Identify which cell holds the provided text, then report its (X, Y) central coordinate. 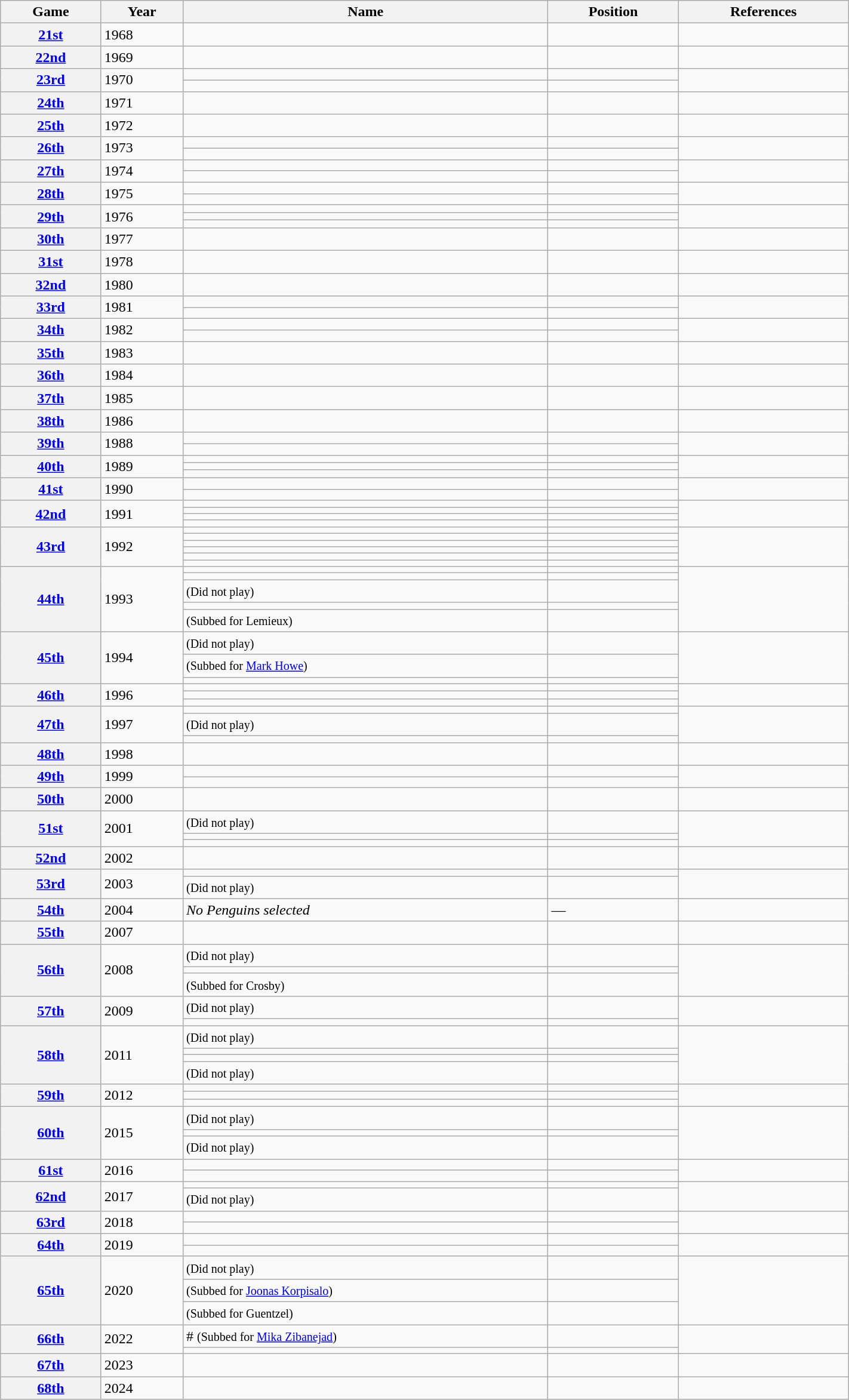
1982 (142, 330)
65th (51, 1290)
1998 (142, 754)
27th (51, 171)
1968 (142, 35)
References (763, 12)
33rd (51, 307)
2020 (142, 1290)
1984 (142, 376)
(Subbed for Joonas Korpisalo) (365, 1290)
52nd (51, 858)
2007 (142, 933)
2019 (142, 1245)
21st (51, 35)
2015 (142, 1133)
25th (51, 125)
2002 (142, 858)
1973 (142, 148)
1999 (142, 777)
Position (613, 12)
1985 (142, 398)
29th (51, 216)
63rd (51, 1222)
67th (51, 1365)
36th (51, 376)
1990 (142, 489)
Name (365, 12)
60th (51, 1133)
42nd (51, 513)
(Subbed for Crosby) (365, 984)
23rd (51, 80)
45th (51, 658)
2018 (142, 1222)
58th (51, 1055)
2022 (142, 1339)
1989 (142, 466)
57th (51, 1010)
38th (51, 421)
1988 (142, 444)
47th (51, 724)
55th (51, 933)
1994 (142, 658)
2011 (142, 1055)
2016 (142, 1170)
2024 (142, 1388)
46th (51, 695)
2003 (142, 884)
1971 (142, 103)
1993 (142, 599)
30th (51, 239)
40th (51, 466)
2001 (142, 829)
— (613, 910)
64th (51, 1245)
2017 (142, 1196)
49th (51, 777)
54th (51, 910)
32nd (51, 285)
1991 (142, 513)
34th (51, 330)
53rd (51, 884)
43rd (51, 546)
56th (51, 970)
2004 (142, 910)
1970 (142, 80)
1997 (142, 724)
1978 (142, 261)
28th (51, 193)
2012 (142, 1096)
2000 (142, 799)
59th (51, 1096)
66th (51, 1339)
(Subbed for Mark Howe) (365, 666)
50th (51, 799)
1986 (142, 421)
68th (51, 1388)
1996 (142, 695)
35th (51, 353)
1977 (142, 239)
2009 (142, 1010)
44th (51, 599)
(Subbed for Lemieux) (365, 620)
1972 (142, 125)
1969 (142, 57)
# (Subbed for Mika Zibanejad) (365, 1336)
1975 (142, 193)
51st (51, 829)
41st (51, 489)
62nd (51, 1196)
1976 (142, 216)
48th (51, 754)
Game (51, 12)
1983 (142, 353)
Year (142, 12)
37th (51, 398)
61st (51, 1170)
2008 (142, 970)
(Subbed for Guentzel) (365, 1313)
1980 (142, 285)
26th (51, 148)
24th (51, 103)
1974 (142, 171)
31st (51, 261)
2023 (142, 1365)
22nd (51, 57)
1981 (142, 307)
1992 (142, 546)
No Penguins selected (365, 910)
39th (51, 444)
